Return [X, Y] of the center of cell containing provided text 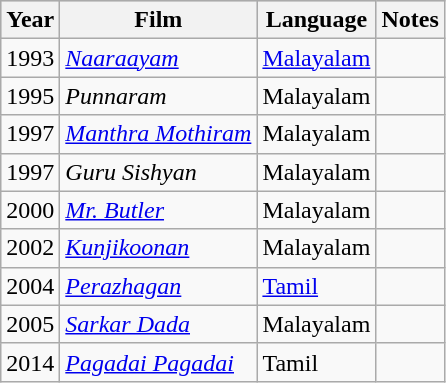
Kunjikoonan [158, 248]
Notes [410, 20]
1993 [30, 58]
Mr. Butler [158, 210]
Punnaram [158, 96]
Perazhagan [158, 286]
2002 [30, 248]
Naaraayam [158, 58]
Pagadai Pagadai [158, 362]
Film [158, 20]
Manthra Mothiram [158, 134]
Year [30, 20]
Language [316, 20]
2005 [30, 324]
2000 [30, 210]
Guru Sishyan [158, 172]
2004 [30, 286]
Sarkar Dada [158, 324]
2014 [30, 362]
1995 [30, 96]
